Pinpoint the cell where the given text exists, returning its [x, y] midpoint coordinate. 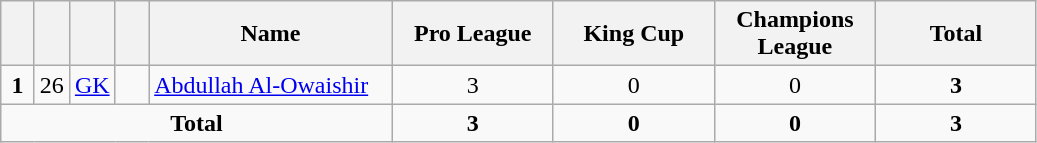
26 [52, 85]
King Cup [634, 34]
1 [18, 85]
Abdullah Al-Owaishir [271, 85]
Champions League [794, 34]
Name [271, 34]
Pro League [472, 34]
GK [92, 85]
